Determine the [X, Y] coordinate at the center of the cell enclosing the given text.  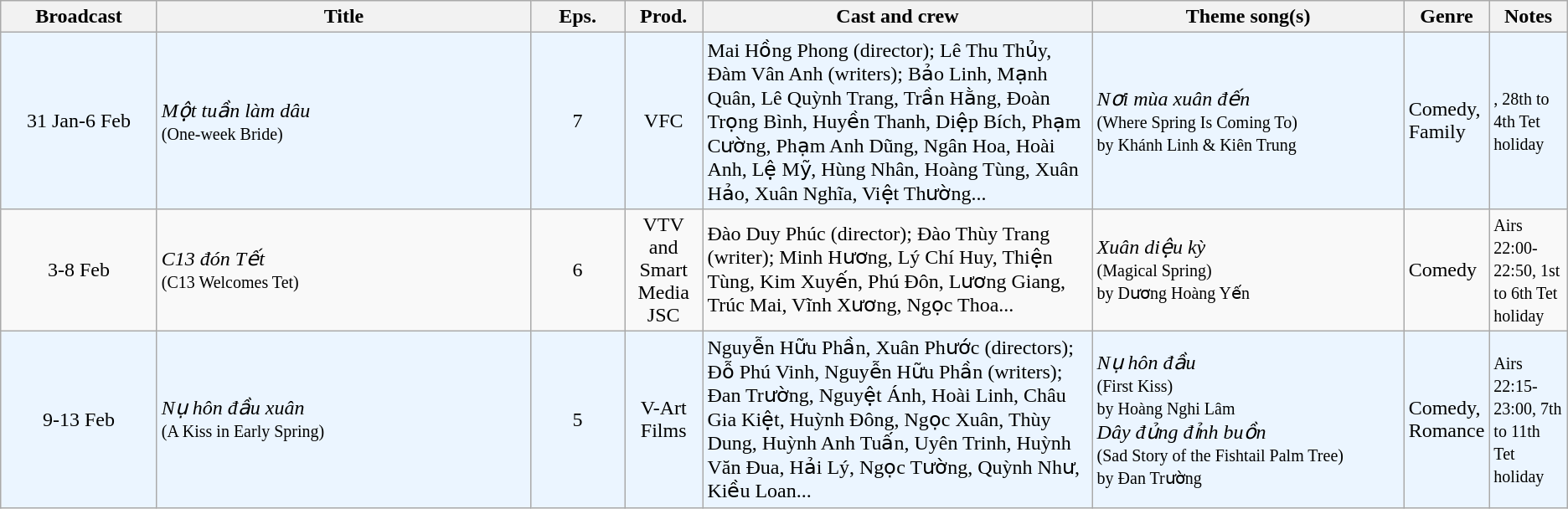
VTVandSmart Media JSC [663, 270]
Comedy, Romance [1447, 419]
Comedy [1447, 270]
3-8 Feb [79, 270]
Nụ hôn đầu (First Kiss)by Hoàng Nghi LâmDây đủng đỉnh buồn (Sad Story of the Fishtail Palm Tree)by Đan Trường [1248, 419]
Prod. [663, 17]
, 28th to 4th Tet holiday [1528, 121]
Airs 22:15-23:00, 7th to 11th Tet holiday [1528, 419]
Notes [1528, 17]
Nụ hôn đầu xuân (A Kiss in Early Spring) [343, 419]
Xuân diệu kỳ (Magical Spring)by Dương Hoàng Yến [1248, 270]
6 [578, 270]
Nơi mùa xuân đến (Where Spring Is Coming To)by Khánh Linh & Kiên Trung [1248, 121]
Cast and crew [898, 17]
31 Jan-6 Feb [79, 121]
7 [578, 121]
VFC [663, 121]
Comedy, Family [1447, 121]
5 [578, 419]
Theme song(s) [1248, 17]
C13 đón Tết (C13 Welcomes Tet) [343, 270]
9-13 Feb [79, 419]
Một tuần làm dâu (One-week Bride) [343, 121]
Title [343, 17]
Broadcast [79, 17]
Airs 22:00-22:50, 1st to 6th Tet holiday [1528, 270]
V-Art Films [663, 419]
Genre [1447, 17]
Eps. [578, 17]
